Return [X, Y] of the center of cell containing provided text 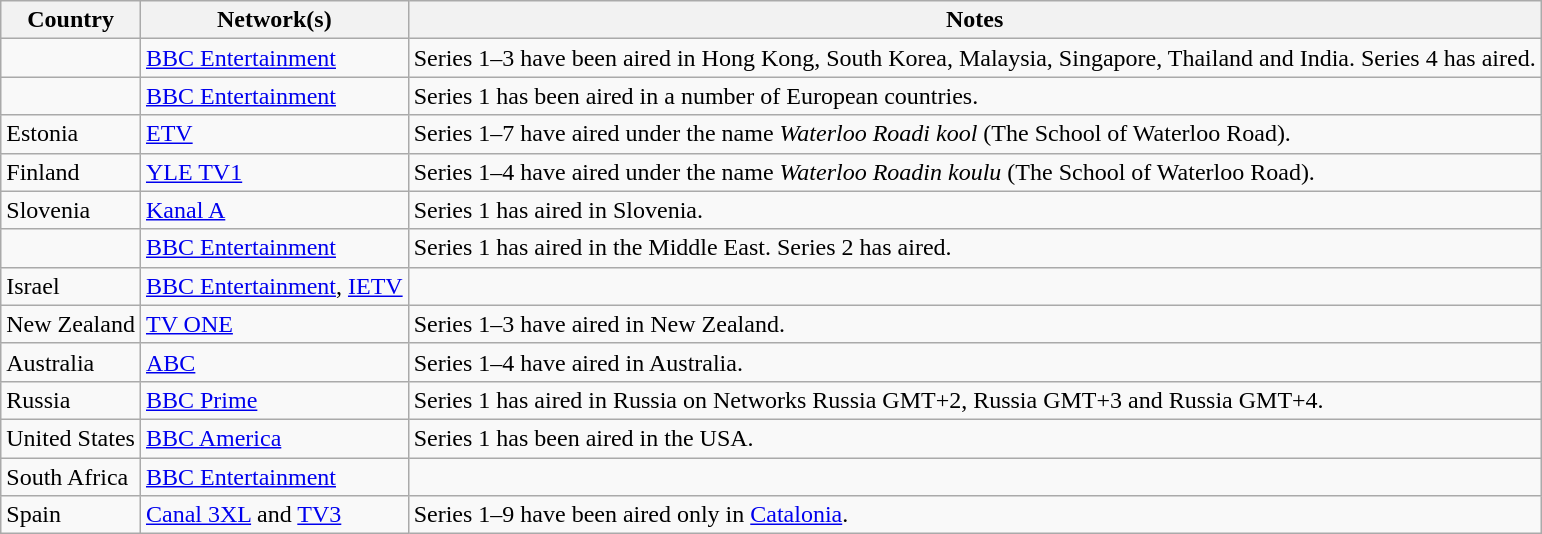
Series 1–3 have been aired in Hong Kong, South Korea, Malaysia, Singapore, Thailand and India. Series 4 has aired. [974, 58]
New Zealand [71, 324]
Series 1 has been aired in a number of European countries. [974, 96]
Series 1 has aired in Russia on Networks Russia GMT+2, Russia GMT+3 and Russia GMT+4. [974, 400]
Series 1 has aired in the Middle East. Series 2 has aired. [974, 248]
United States [71, 438]
Spain [71, 515]
Israel [71, 286]
Series 1–3 have aired in New Zealand. [974, 324]
TV ONE [274, 324]
Estonia [71, 134]
Canal 3XL and TV3 [274, 515]
Finland [71, 172]
Series 1 has been aired in the USA. [974, 438]
Kanal A [274, 210]
Slovenia [71, 210]
Series 1–7 have aired under the name Waterloo Roadi kool (The School of Waterloo Road). [974, 134]
ETV [274, 134]
South Africa [71, 477]
Series 1–4 have aired in Australia. [974, 362]
ABC [274, 362]
Series 1 has aired in Slovenia. [974, 210]
Notes [974, 20]
BBC Entertainment, IETV [274, 286]
BBC America [274, 438]
Network(s) [274, 20]
Country [71, 20]
Series 1–9 have been aired only in Catalonia. [974, 515]
Series 1–4 have aired under the name Waterloo Roadin koulu (The School of Waterloo Road). [974, 172]
BBC Prime [274, 400]
Australia [71, 362]
Russia [71, 400]
YLE TV1 [274, 172]
